Locate the cell with the specified text and output its [X, Y] center coordinate. 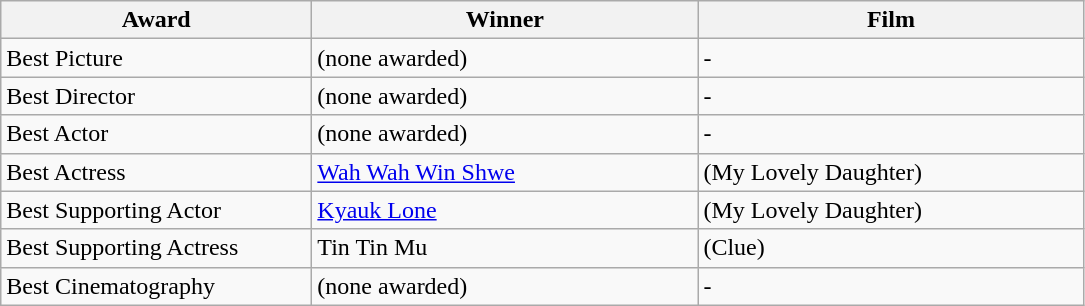
Winner [505, 20]
Wah Wah Win Shwe [505, 172]
Tin Tin Mu [505, 248]
(Clue) [891, 248]
Best Cinematography [156, 286]
Film [891, 20]
Award [156, 20]
Best Actor [156, 134]
Best Supporting Actor [156, 210]
Best Picture [156, 58]
Best Director [156, 96]
Kyauk Lone [505, 210]
Best Actress [156, 172]
Best Supporting Actress [156, 248]
